Search for the cell housing the specified text and yield its (x, y) center coordinate. 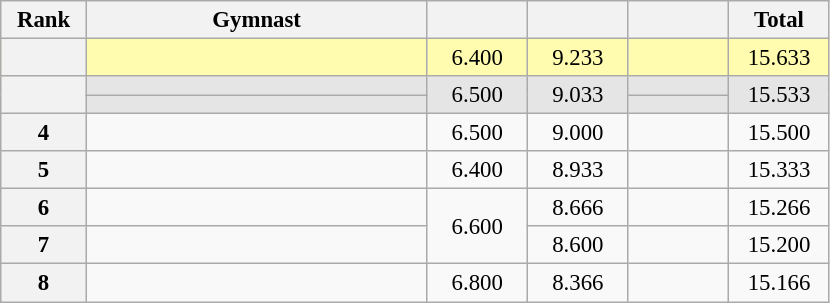
9.033 (578, 95)
Rank (44, 20)
15.266 (780, 208)
15.533 (780, 95)
6 (44, 208)
9.000 (578, 133)
5 (44, 170)
15.166 (780, 283)
Gymnast (256, 20)
4 (44, 133)
8.366 (578, 283)
7 (44, 245)
8 (44, 283)
6.800 (478, 283)
8.933 (578, 170)
15.500 (780, 133)
15.200 (780, 245)
Total (780, 20)
15.633 (780, 58)
15.333 (780, 170)
6.600 (478, 226)
8.666 (578, 208)
9.233 (578, 58)
8.600 (578, 245)
